Find where the given text appears and provide that cell's center as [x, y] coordinate. 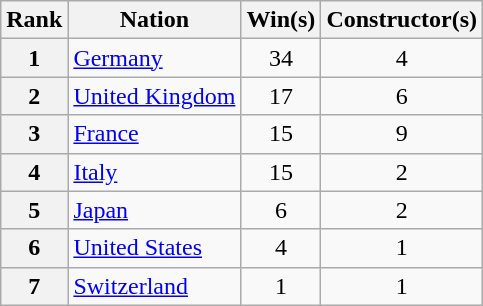
7 [34, 286]
Win(s) [281, 20]
34 [281, 58]
Rank [34, 20]
Japan [154, 210]
Constructor(s) [402, 20]
Germany [154, 58]
United States [154, 248]
Italy [154, 172]
5 [34, 210]
9 [402, 134]
3 [34, 134]
Switzerland [154, 286]
17 [281, 96]
United Kingdom [154, 96]
Nation [154, 20]
France [154, 134]
